Provide the [x, y] coordinate of the cell's center where the given text is located.  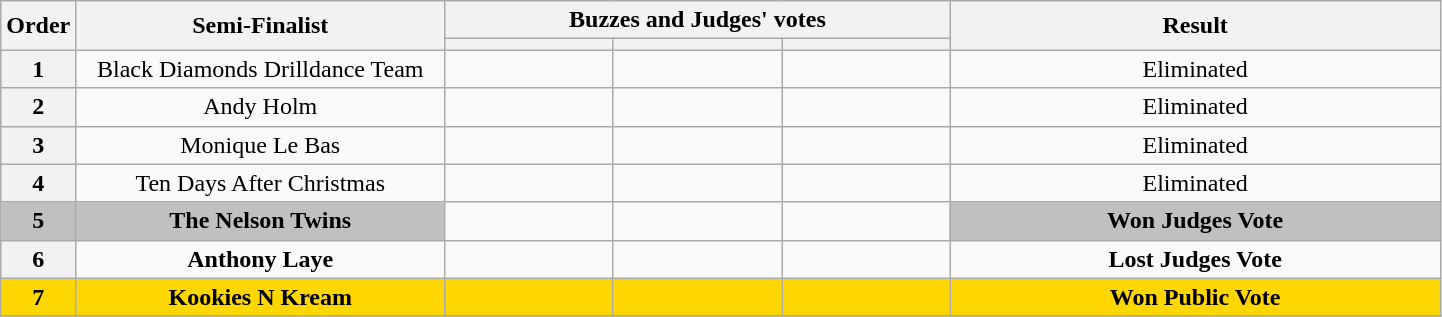
Monique Le Bas [260, 145]
Black Diamonds Drilldance Team [260, 69]
Won Judges Vote [1195, 221]
1 [38, 69]
Semi-Finalist [260, 26]
3 [38, 145]
Lost Judges Vote [1195, 259]
6 [38, 259]
5 [38, 221]
Andy Holm [260, 107]
Kookies N Kream [260, 297]
Result [1195, 26]
Ten Days After Christmas [260, 183]
2 [38, 107]
Buzzes and Judges' votes [698, 20]
7 [38, 297]
4 [38, 183]
Order [38, 26]
The Nelson Twins [260, 221]
Anthony Laye [260, 259]
Won Public Vote [1195, 297]
